Return [X, Y] of the center of cell containing provided text 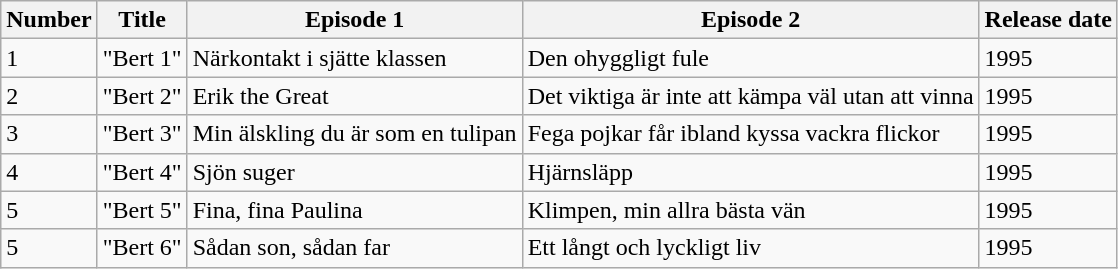
4 [49, 172]
Erik the Great [354, 96]
"Bert 4" [142, 172]
Number [49, 20]
Det viktiga är inte att kämpa väl utan att vinna [750, 96]
Min älskling du är som en tulipan [354, 134]
"Bert 3" [142, 134]
Närkontakt i sjätte klassen [354, 58]
"Bert 6" [142, 248]
Episode 2 [750, 20]
Klimpen, min allra bästa vän [750, 210]
"Bert 1" [142, 58]
"Bert 5" [142, 210]
3 [49, 134]
Fina, fina Paulina [354, 210]
Hjärnsläpp [750, 172]
"Bert 2" [142, 96]
Title [142, 20]
Fega pojkar får ibland kyssa vackra flickor [750, 134]
Den ohyggligt fule [750, 58]
Ett långt och lyckligt liv [750, 248]
2 [49, 96]
Sjön suger [354, 172]
Episode 1 [354, 20]
Release date [1048, 20]
Sådan son, sådan far [354, 248]
1 [49, 58]
